Find where the given text appears and provide that cell's center as (X, Y) coordinate. 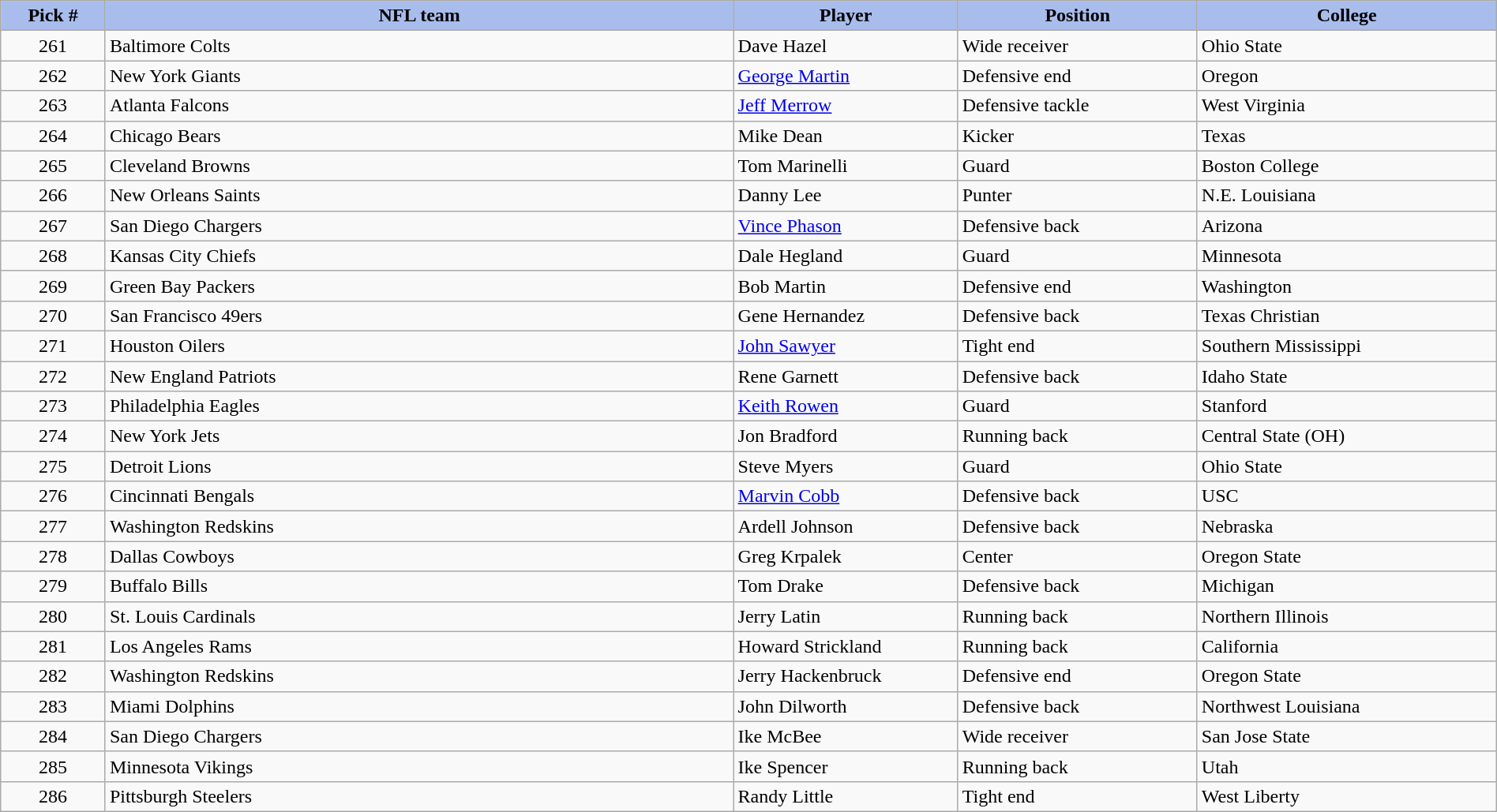
Bob Martin (846, 286)
Keith Rowen (846, 406)
Arizona (1347, 226)
Danny Lee (846, 196)
Tom Marinelli (846, 166)
New York Jets (419, 436)
Dave Hazel (846, 46)
George Martin (846, 76)
Ike Spencer (846, 766)
264 (54, 136)
N.E. Louisiana (1347, 196)
Stanford (1347, 406)
267 (54, 226)
John Dilworth (846, 706)
Gene Hernandez (846, 316)
274 (54, 436)
Green Bay Packers (419, 286)
Center (1077, 556)
New Orleans Saints (419, 196)
285 (54, 766)
Baltimore Colts (419, 46)
Buffalo Bills (419, 586)
Minnesota (1347, 256)
272 (54, 376)
Texas (1347, 136)
Defensive tackle (1077, 106)
Jerry Hackenbruck (846, 676)
Cleveland Browns (419, 166)
Boston College (1347, 166)
270 (54, 316)
Minnesota Vikings (419, 766)
New England Patriots (419, 376)
269 (54, 286)
Jon Bradford (846, 436)
Howard Strickland (846, 646)
Cincinnati Bengals (419, 496)
West Liberty (1347, 796)
Atlanta Falcons (419, 106)
Utah (1347, 766)
Central State (OH) (1347, 436)
Ardell Johnson (846, 526)
Chicago Bears (419, 136)
Randy Little (846, 796)
263 (54, 106)
280 (54, 616)
NFL team (419, 16)
Washington (1347, 286)
279 (54, 586)
Punter (1077, 196)
268 (54, 256)
282 (54, 676)
Southern Mississippi (1347, 346)
New York Giants (419, 76)
284 (54, 736)
Northern Illinois (1347, 616)
California (1347, 646)
Pittsburgh Steelers (419, 796)
Detroit Lions (419, 466)
Philadelphia Eagles (419, 406)
286 (54, 796)
San Francisco 49ers (419, 316)
Marvin Cobb (846, 496)
275 (54, 466)
Position (1077, 16)
John Sawyer (846, 346)
Kicker (1077, 136)
Kansas City Chiefs (419, 256)
Idaho State (1347, 376)
271 (54, 346)
261 (54, 46)
Jerry Latin (846, 616)
266 (54, 196)
Mike Dean (846, 136)
Michigan (1347, 586)
277 (54, 526)
283 (54, 706)
Dale Hegland (846, 256)
262 (54, 76)
Oregon (1347, 76)
Ike McBee (846, 736)
Miami Dolphins (419, 706)
273 (54, 406)
USC (1347, 496)
Pick # (54, 16)
St. Louis Cardinals (419, 616)
Rene Garnett (846, 376)
281 (54, 646)
Greg Krpalek (846, 556)
Texas Christian (1347, 316)
Player (846, 16)
Vince Phason (846, 226)
Jeff Merrow (846, 106)
Steve Myers (846, 466)
Northwest Louisiana (1347, 706)
278 (54, 556)
Houston Oilers (419, 346)
Tom Drake (846, 586)
San Jose State (1347, 736)
College (1347, 16)
276 (54, 496)
West Virginia (1347, 106)
Nebraska (1347, 526)
Los Angeles Rams (419, 646)
265 (54, 166)
Dallas Cowboys (419, 556)
